For the text-containing cell, return its midpoint in (x, y) coordinate format. 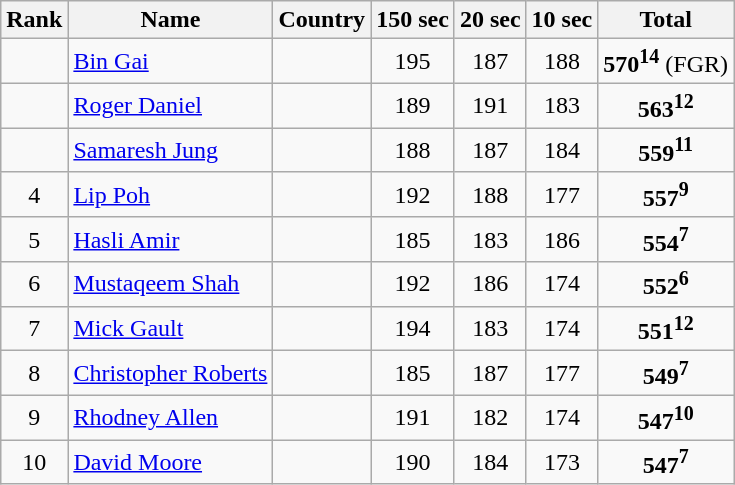
189 (413, 106)
Lip Poh (170, 194)
6 (34, 284)
190 (413, 462)
195 (413, 62)
5526 (666, 284)
Hasli Amir (170, 240)
7 (34, 328)
56312 (666, 106)
20 sec (490, 20)
182 (490, 418)
55911 (666, 150)
Rhodney Allen (170, 418)
4 (34, 194)
Samaresh Jung (170, 150)
5497 (666, 374)
57014 (FGR) (666, 62)
8 (34, 374)
Roger Daniel (170, 106)
5 (34, 240)
5477 (666, 462)
Mick Gault (170, 328)
Christopher Roberts (170, 374)
5547 (666, 240)
173 (562, 462)
10 (34, 462)
Name (170, 20)
194 (413, 328)
Mustaqeem Shah (170, 284)
David Moore (170, 462)
5579 (666, 194)
10 sec (562, 20)
150 sec (413, 20)
9 (34, 418)
Bin Gai (170, 62)
55112 (666, 328)
Rank (34, 20)
Country (322, 20)
Total (666, 20)
54710 (666, 418)
